Return [x, y] of the center of cell containing provided text 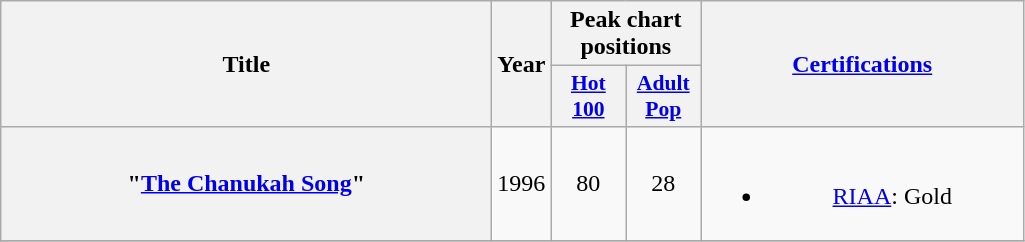
Certifications [862, 64]
Adult Pop [664, 96]
RIAA: Gold [862, 184]
1996 [522, 184]
Peak chart positions [626, 34]
Hot 100 [588, 96]
Year [522, 64]
Title [246, 64]
28 [664, 184]
80 [588, 184]
"The Chanukah Song" [246, 184]
